Extract the (X, Y) coordinate from the center of the cell holding the provided text.  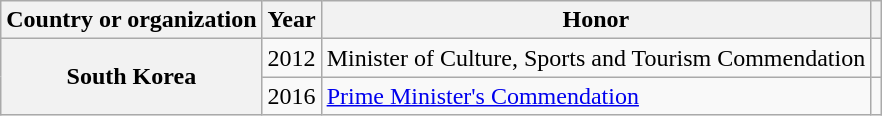
Country or organization (132, 20)
Year (292, 20)
2012 (292, 58)
Prime Minister's Commendation (596, 96)
South Korea (132, 77)
Minister of Culture, Sports and Tourism Commendation (596, 58)
Honor (596, 20)
2016 (292, 96)
